Detect which cell encompasses the target text, then output its (X, Y) center coordinate. 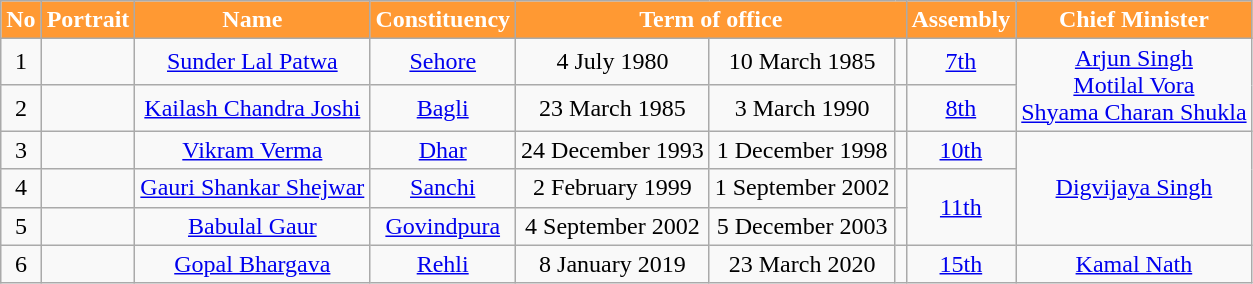
23 March 1985 (613, 108)
Vikram Verma (252, 150)
Sanchi (443, 188)
15th (961, 264)
23 March 2020 (802, 264)
1 December 1998 (802, 150)
11th (961, 207)
No (21, 20)
Gopal Bhargava (252, 264)
6 (21, 264)
10 March 1985 (802, 62)
Babulal Gaur (252, 226)
Term of office (711, 20)
4 September 2002 (613, 226)
Name (252, 20)
8th (961, 108)
Sunder Lal Patwa (252, 62)
Gauri Shankar Shejwar (252, 188)
Kamal Nath (1134, 264)
4 (21, 188)
7th (961, 62)
Assembly (961, 20)
Digvijaya Singh (1134, 188)
24 December 1993 (613, 150)
2 (21, 108)
5 (21, 226)
1 (21, 62)
Dhar (443, 150)
Kailash Chandra Joshi (252, 108)
10th (961, 150)
3 (21, 150)
Arjun SinghMotilal VoraShyama Charan Shukla (1134, 85)
Chief Minister (1134, 20)
5 December 2003 (802, 226)
Bagli (443, 108)
Portrait (88, 20)
3 March 1990 (802, 108)
Sehore (443, 62)
Rehli (443, 264)
2 February 1999 (613, 188)
Constituency (443, 20)
Govindpura (443, 226)
1 September 2002 (802, 188)
4 July 1980 (613, 62)
8 January 2019 (613, 264)
